Return (x, y) of the center of cell containing provided text 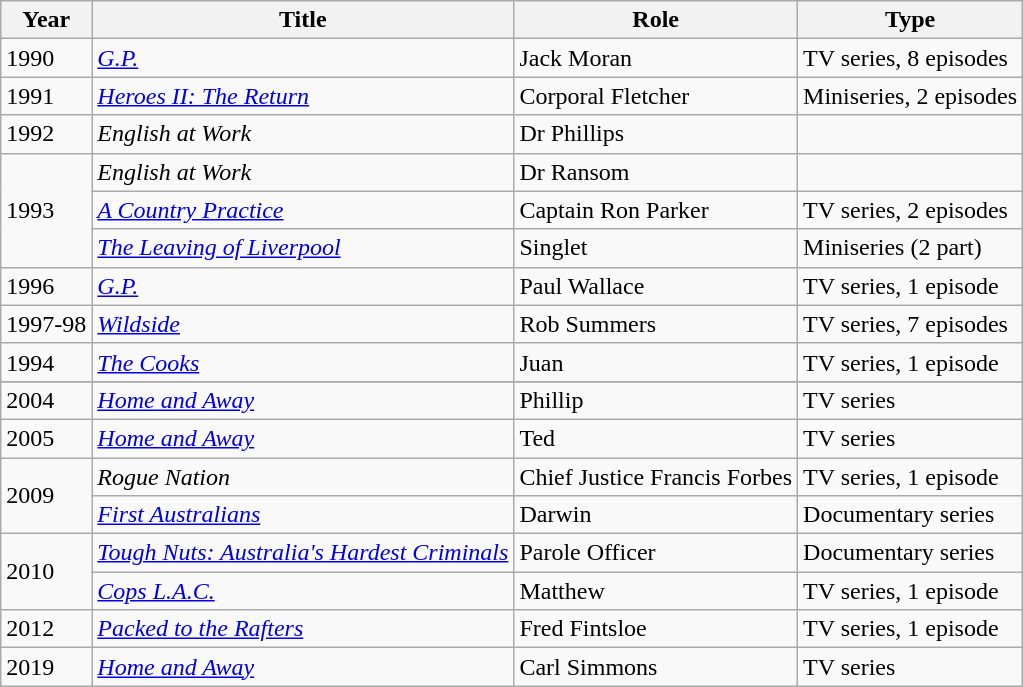
Cops L.A.C. (303, 591)
Captain Ron Parker (656, 210)
Wildside (303, 324)
1996 (46, 286)
Heroes II: The Return (303, 96)
Carl Simmons (656, 667)
1994 (46, 362)
Juan (656, 362)
Dr Phillips (656, 134)
TV series, 8 episodes (910, 58)
Phillip (656, 400)
Rogue Nation (303, 477)
Jack Moran (656, 58)
1993 (46, 210)
Singlet (656, 248)
1990 (46, 58)
TV series, 7 episodes (910, 324)
1997-98 (46, 324)
Packed to the Rafters (303, 629)
Paul Wallace (656, 286)
Matthew (656, 591)
Ted (656, 438)
2012 (46, 629)
1992 (46, 134)
Corporal Fletcher (656, 96)
TV series, 2 episodes (910, 210)
Fred Fintsloe (656, 629)
The Cooks (303, 362)
Type (910, 20)
First Australians (303, 515)
2005 (46, 438)
Darwin (656, 515)
Title (303, 20)
Role (656, 20)
Dr Ransom (656, 172)
Year (46, 20)
2010 (46, 572)
2009 (46, 496)
The Leaving of Liverpool (303, 248)
Miniseries (2 part) (910, 248)
Miniseries, 2 episodes (910, 96)
1991 (46, 96)
Chief Justice Francis Forbes (656, 477)
2004 (46, 400)
Parole Officer (656, 553)
Tough Nuts: Australia's Hardest Criminals (303, 553)
A Country Practice (303, 210)
Rob Summers (656, 324)
2019 (46, 667)
